Provide the (X, Y) coordinate of the cell's center where the given text is located.  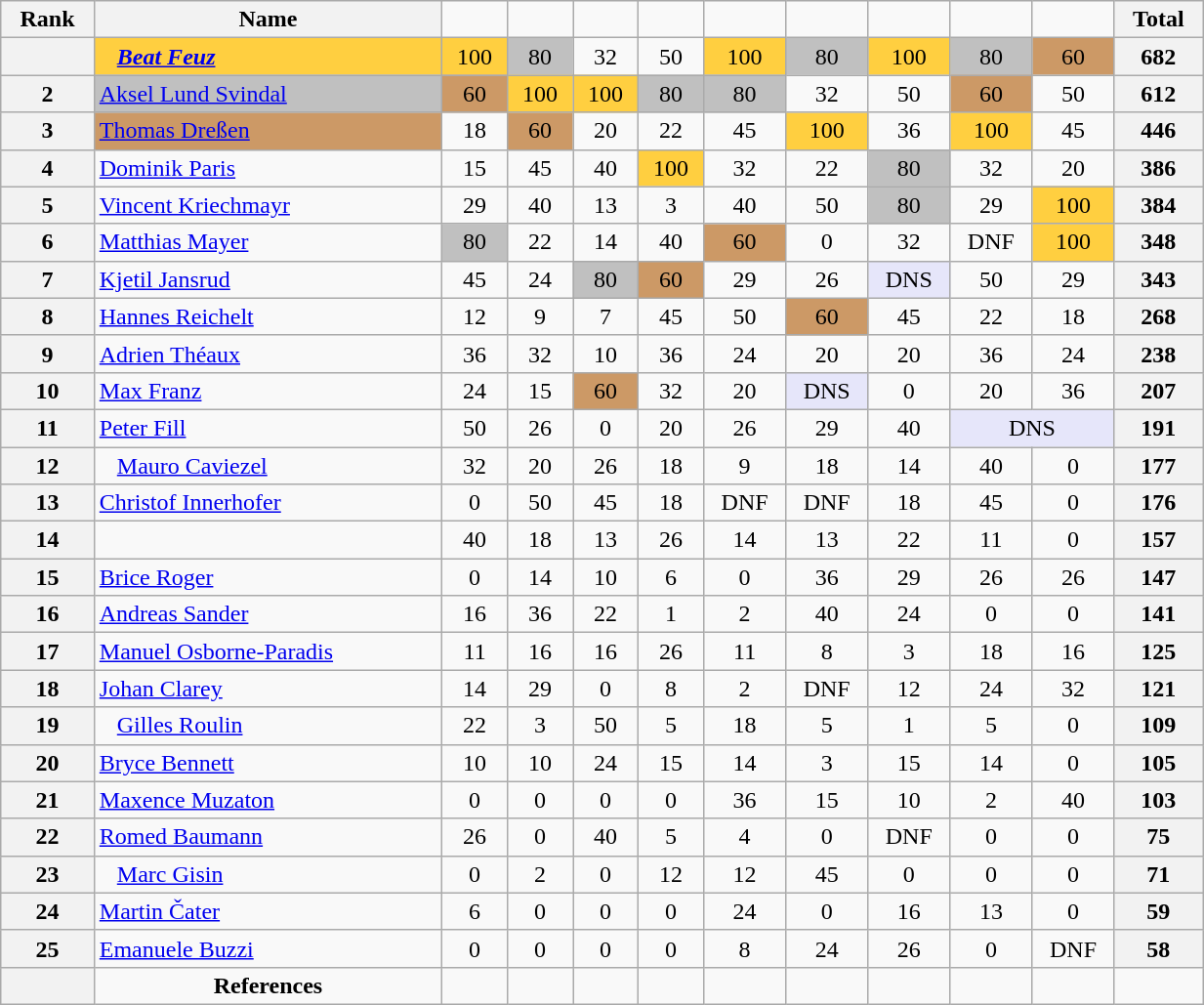
109 (1158, 726)
147 (1158, 577)
21 (48, 800)
Andreas Sander (268, 614)
103 (1158, 800)
384 (1158, 205)
17 (48, 651)
446 (1158, 131)
Dominik Paris (268, 168)
Name (268, 20)
25 (48, 948)
268 (1158, 316)
Hannes Reichelt (268, 316)
Brice Roger (268, 577)
348 (1158, 242)
58 (1158, 948)
Adrien Théaux (268, 354)
Marc Gisin (268, 874)
343 (1158, 279)
157 (1158, 540)
Thomas Dreßen (268, 131)
Romed Baumann (268, 837)
71 (1158, 874)
141 (1158, 614)
Total (1158, 20)
Gilles Roulin (268, 726)
125 (1158, 651)
386 (1158, 168)
75 (1158, 837)
Matthias Mayer (268, 242)
612 (1158, 94)
Christof Innerhofer (268, 503)
23 (48, 874)
176 (1158, 503)
Max Franz (268, 391)
References (268, 985)
105 (1158, 763)
177 (1158, 466)
682 (1158, 57)
Mauro Caviezel (268, 466)
Emanuele Buzzi (268, 948)
Rank (48, 20)
Manuel Osborne-Paradis (268, 651)
121 (1158, 689)
238 (1158, 354)
59 (1158, 911)
19 (48, 726)
Peter Fill (268, 428)
Aksel Lund Svindal (268, 94)
Beat Feuz (268, 57)
Johan Clarey (268, 689)
Kjetil Jansrud (268, 279)
Bryce Bennett (268, 763)
Vincent Kriechmayr (268, 205)
207 (1158, 391)
Maxence Muzaton (268, 800)
Martin Čater (268, 911)
191 (1158, 428)
